Identify which cell holds the provided text, then report its (x, y) central coordinate. 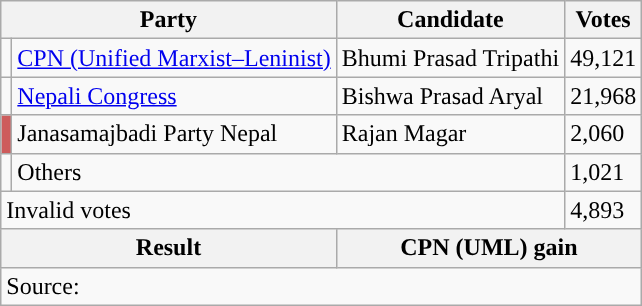
CPN (UML) gain (488, 248)
Rajan Magar (450, 134)
1,021 (604, 172)
Candidate (450, 20)
Votes (604, 20)
Bhumi Prasad Tripathi (450, 58)
4,893 (604, 210)
21,968 (604, 96)
49,121 (604, 58)
Others (288, 172)
CPN (Unified Marxist–Leninist) (174, 58)
2,060 (604, 134)
Invalid votes (283, 210)
Bishwa Prasad Aryal (450, 96)
Party (168, 20)
Nepali Congress (174, 96)
Source: (322, 286)
Janasamajbadi Party Nepal (174, 134)
Result (168, 248)
